Return [X, Y] of the center of cell containing provided text 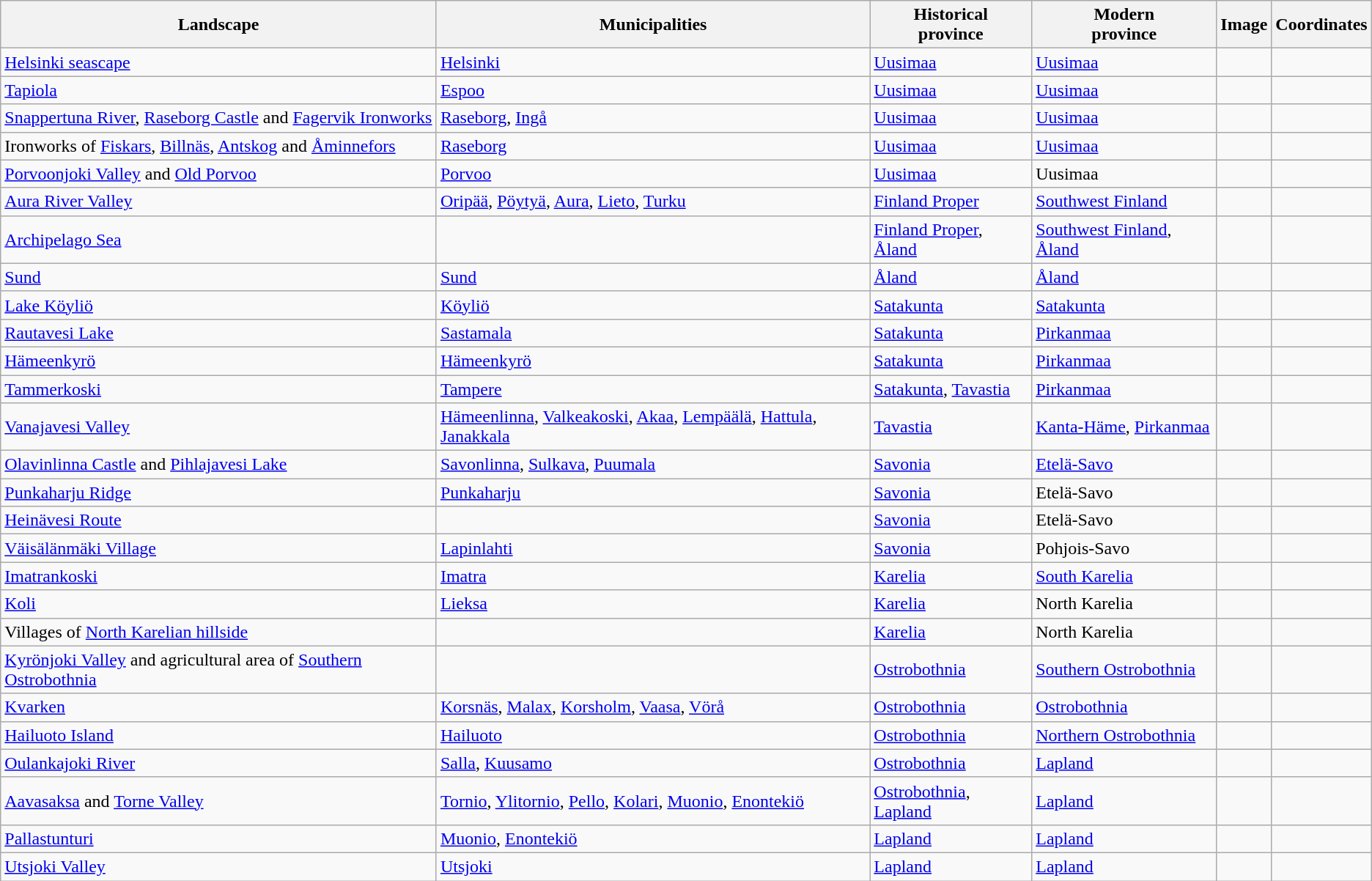
Landscape [218, 25]
Imatra [652, 576]
Raseborg [652, 146]
Sastamala [652, 333]
Koli [218, 604]
Helsinki seascape [218, 62]
Ironworks of Fiskars, Billnäs, Antskog and Åminnefors [218, 146]
Southwest Finland [1124, 202]
Oulankajoki River [218, 763]
Ostrobothnia, Lapland [951, 800]
Porvoo [652, 174]
Tapiola [218, 90]
Punkaharju [652, 493]
Southwest Finland, Åland [1124, 239]
Tampere [652, 389]
Lieksa [652, 604]
Image [1244, 25]
Aavasaksa and Torne Valley [218, 800]
Kyrönjoki Valley and agricultural area of Southern Ostrobothnia [218, 670]
Muonio, Enontekiö [652, 838]
Aura River Valley [218, 202]
Historical province [951, 25]
Pallastunturi [218, 838]
Raseborg, Ingå [652, 118]
Heinävesi Route [218, 520]
Olavinlinna Castle and Pihlajavesi Lake [218, 465]
Väisälänmäki Village [218, 548]
Imatrankoski [218, 576]
Porvoonjoki Valley and Old Porvoo [218, 174]
Southern Ostrobothnia [1124, 670]
Kvarken [218, 707]
Finland Proper, Åland [951, 239]
Tornio, Ylitornio, Pello, Kolari, Muonio, Enontekiö [652, 800]
Korsnäs, Malax, Korsholm, Vaasa, Vörå [652, 707]
Finland Proper [951, 202]
Coordinates [1321, 25]
Northern Ostrobothnia [1124, 735]
Municipalities [652, 25]
Punkaharju Ridge [218, 493]
Kanta-Häme, Pirkanmaa [1124, 427]
Archipelago Sea [218, 239]
Snappertuna River, Raseborg Castle and Fagervik Ironworks [218, 118]
Salla, Kuusamo [652, 763]
Lapinlahti [652, 548]
Helsinki [652, 62]
Rautavesi Lake [218, 333]
Köyliö [652, 305]
Utsjoki Valley [218, 866]
Modern province [1124, 25]
Espoo [652, 90]
Savonlinna, Sulkava, Puumala [652, 465]
Vanajavesi Valley [218, 427]
Tavastia [951, 427]
Pohjois-Savo [1124, 548]
Hämeenlinna, Valkeakoski, Akaa, Lempäälä, Hattula, Janakkala [652, 427]
Hailuoto Island [218, 735]
Lake Köyliö [218, 305]
Oripää, Pöytyä, Aura, Lieto, Turku [652, 202]
Utsjoki [652, 866]
Hailuoto [652, 735]
Villages of North Karelian hillside [218, 632]
Satakunta, Tavastia [951, 389]
Tammerkoski [218, 389]
South Karelia [1124, 576]
